Return (x, y) of the center of cell containing provided text 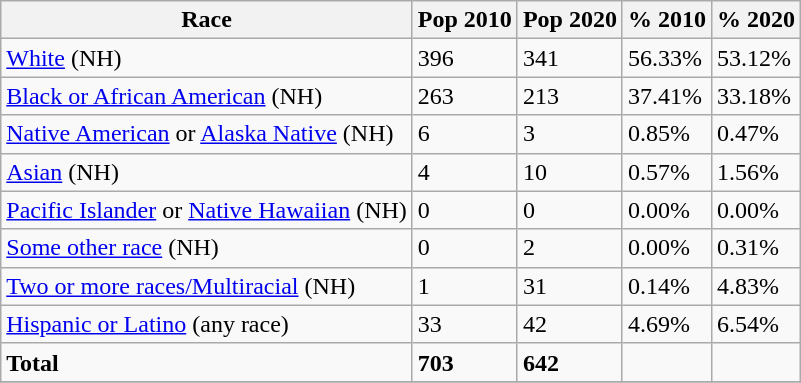
263 (464, 96)
Two or more races/Multiracial (NH) (207, 286)
4 (464, 172)
Pacific Islander or Native Hawaiian (NH) (207, 210)
0.14% (666, 286)
396 (464, 58)
Hispanic or Latino (any race) (207, 324)
0.57% (666, 172)
56.33% (666, 58)
Asian (NH) (207, 172)
1.56% (756, 172)
213 (570, 96)
703 (464, 362)
10 (570, 172)
31 (570, 286)
6.54% (756, 324)
33.18% (756, 96)
53.12% (756, 58)
4.83% (756, 286)
Pop 2010 (464, 20)
Race (207, 20)
Black or African American (NH) (207, 96)
2 (570, 248)
0.31% (756, 248)
0.47% (756, 134)
% 2010 (666, 20)
33 (464, 324)
37.41% (666, 96)
3 (570, 134)
1 (464, 286)
Pop 2020 (570, 20)
White (NH) (207, 58)
% 2020 (756, 20)
Native American or Alaska Native (NH) (207, 134)
642 (570, 362)
6 (464, 134)
Total (207, 362)
Some other race (NH) (207, 248)
42 (570, 324)
4.69% (666, 324)
341 (570, 58)
0.85% (666, 134)
